Capture the cell that displays the provided text and extract its (X, Y) central coordinate. 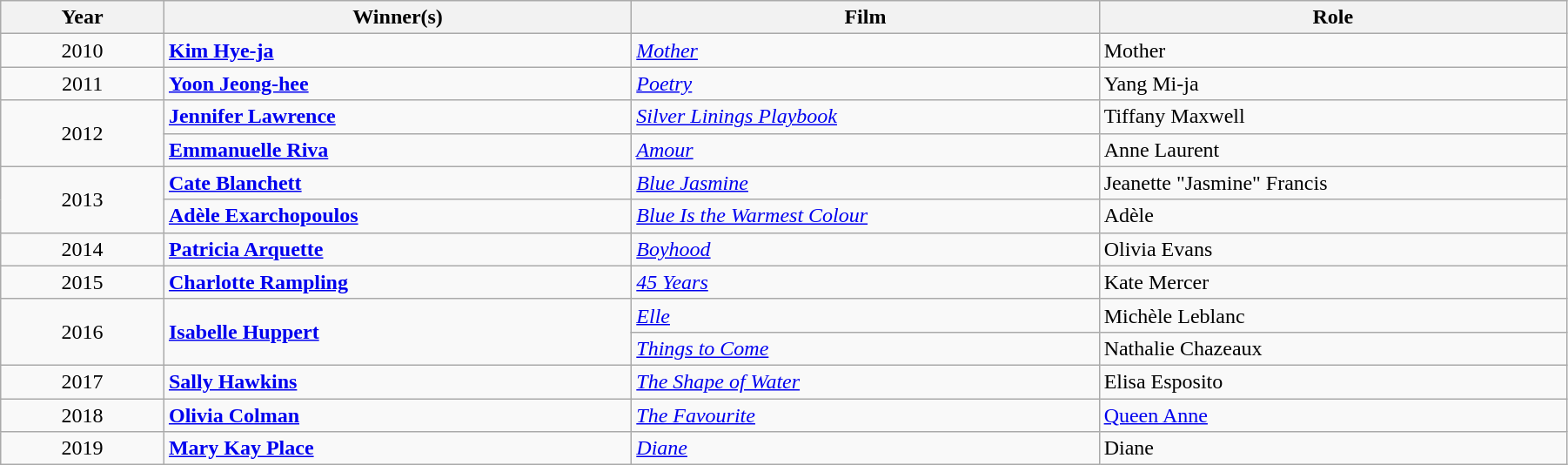
2016 (83, 332)
Yang Mi-ja (1333, 84)
Olivia Colman (397, 415)
2011 (83, 84)
Mary Kay Place (397, 448)
Winner(s) (397, 17)
Film (865, 17)
Things to Come (865, 348)
2018 (83, 415)
Queen Anne (1333, 415)
2015 (83, 282)
2013 (83, 199)
2017 (83, 381)
Nathalie Chazeaux (1333, 348)
Isabelle Huppert (397, 332)
Sally Hawkins (397, 381)
Kate Mercer (1333, 282)
Charlotte Rampling (397, 282)
2019 (83, 448)
Elle (865, 315)
Olivia Evans (1333, 249)
2010 (83, 51)
Yoon Jeong-hee (397, 84)
Michèle Leblanc (1333, 315)
Emmanuelle Riva (397, 150)
Role (1333, 17)
Patricia Arquette (397, 249)
Year (83, 17)
Poetry (865, 84)
Silver Linings Playbook (865, 117)
Cate Blanchett (397, 183)
Boyhood (865, 249)
2014 (83, 249)
Kim Hye-ja (397, 51)
45 Years (865, 282)
Tiffany Maxwell (1333, 117)
Adèle (1333, 216)
The Shape of Water (865, 381)
Adèle Exarchopoulos (397, 216)
Jennifer Lawrence (397, 117)
Anne Laurent (1333, 150)
Jeanette "Jasmine" Francis (1333, 183)
Blue Jasmine (865, 183)
The Favourite (865, 415)
2012 (83, 133)
Blue Is the Warmest Colour (865, 216)
Amour (865, 150)
Elisa Esposito (1333, 381)
